Return (x, y) of the center of cell containing provided text 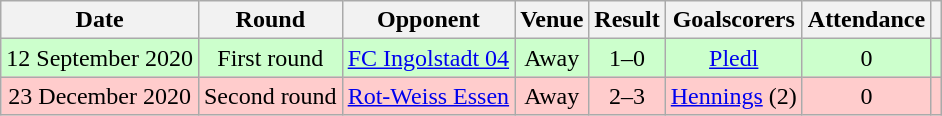
1–0 (627, 58)
Attendance (866, 20)
FC Ingolstadt 04 (428, 58)
Rot-Weiss Essen (428, 96)
First round (270, 58)
23 December 2020 (100, 96)
2–3 (627, 96)
Venue (552, 20)
Second round (270, 96)
Date (100, 20)
Goalscorers (734, 20)
Pledl (734, 58)
Opponent (428, 20)
Result (627, 20)
Hennings (2) (734, 96)
Round (270, 20)
12 September 2020 (100, 58)
